Find where the given text appears and provide that cell's center as [x, y] coordinate. 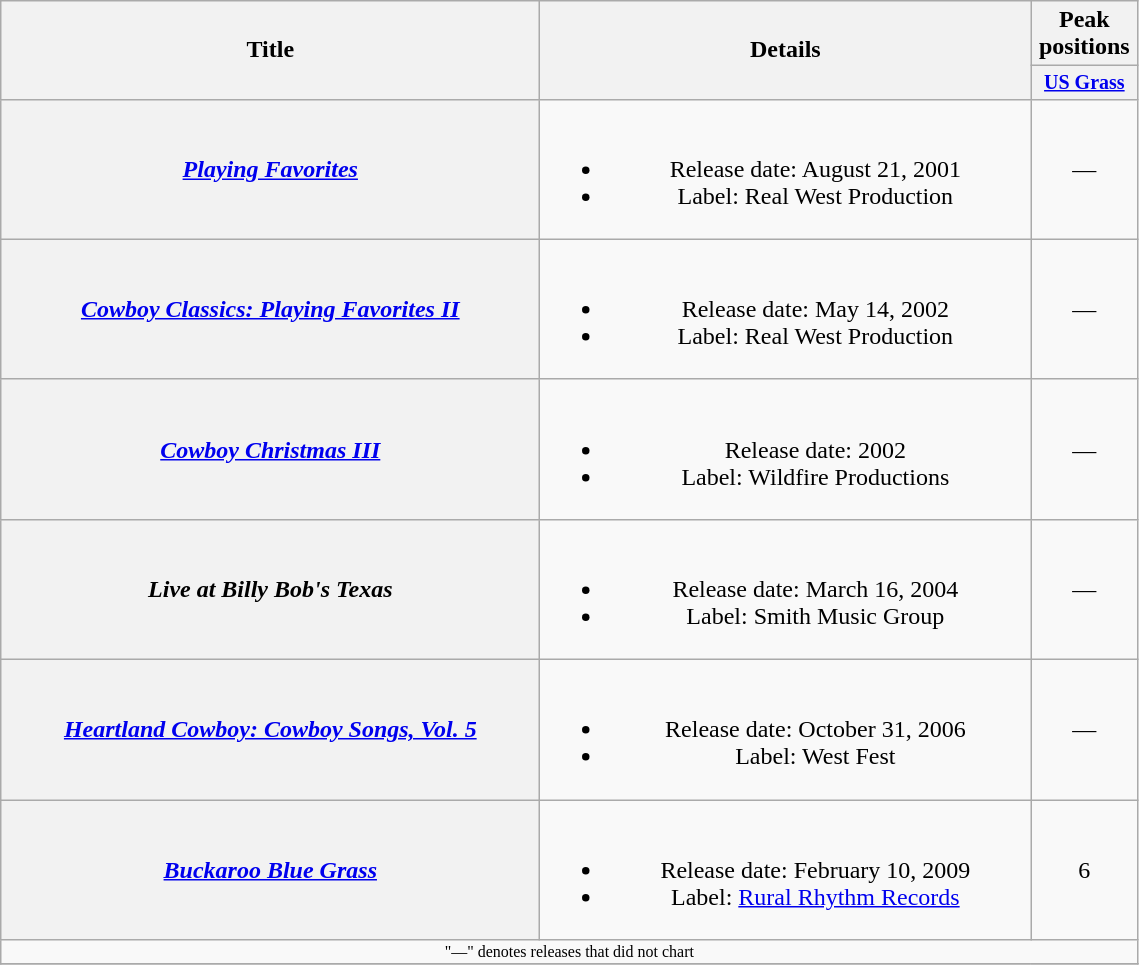
Playing Favorites [270, 169]
Buckaroo Blue Grass [270, 870]
Release date: May 14, 2002Label: Real West Production [786, 309]
Peak positions [1084, 34]
Release date: March 16, 2004Label: Smith Music Group [786, 589]
"—" denotes releases that did not chart [570, 952]
6 [1084, 870]
Release date: February 10, 2009Label: Rural Rhythm Records [786, 870]
Cowboy Classics: Playing Favorites II [270, 309]
Release date: 2002Label: Wildfire Productions [786, 449]
Release date: October 31, 2006Label: West Fest [786, 730]
US Grass [1084, 82]
Release date: August 21, 2001Label: Real West Production [786, 169]
Details [786, 50]
Live at Billy Bob's Texas [270, 589]
Title [270, 50]
Cowboy Christmas III [270, 449]
Heartland Cowboy: Cowboy Songs, Vol. 5 [270, 730]
